Determine the (x, y) coordinate at the center of the cell enclosing the given text.  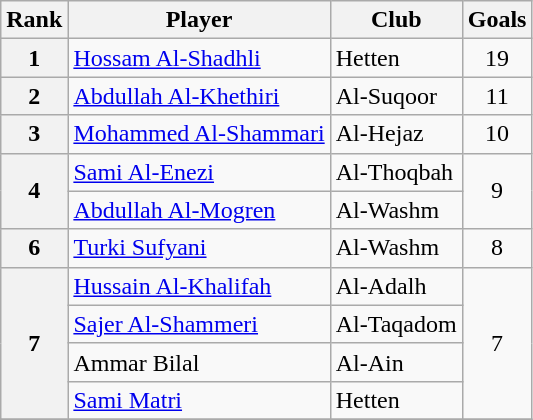
Hossam Al-Shadhli (199, 58)
Mohammed Al-Shammari (199, 134)
19 (497, 58)
Al-Ain (396, 362)
Club (396, 20)
10 (497, 134)
Al-Adalh (396, 286)
Abdullah Al-Mogren (199, 210)
Ammar Bilal (199, 362)
1 (34, 58)
6 (34, 248)
Al-Hejaz (396, 134)
Al-Thoqbah (396, 172)
Rank (34, 20)
Goals (497, 20)
Abdullah Al-Khethiri (199, 96)
8 (497, 248)
3 (34, 134)
Al-Taqadom (396, 324)
Hussain Al-Khalifah (199, 286)
Sajer Al-Shammeri (199, 324)
Turki Sufyani (199, 248)
4 (34, 191)
2 (34, 96)
9 (497, 191)
Sami Al-Enezi (199, 172)
Al-Suqoor (396, 96)
Player (199, 20)
11 (497, 96)
Sami Matri (199, 400)
